Determine the (x, y) coordinate at the center of the cell enclosing the given text.  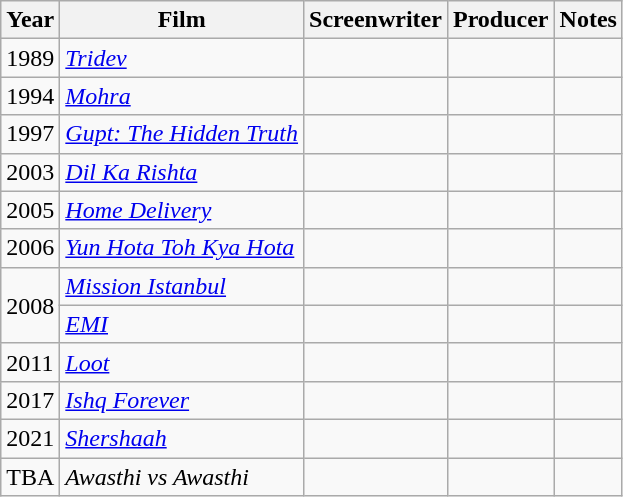
2006 (30, 248)
2008 (30, 305)
Producer (500, 20)
2011 (30, 362)
Yun Hota Toh Kya Hota (182, 248)
Shershaah (182, 438)
Mission Istanbul (182, 286)
1997 (30, 134)
2017 (30, 400)
Loot (182, 362)
Awasthi vs Awasthi (182, 477)
TBA (30, 477)
2021 (30, 438)
Home Delivery (182, 210)
Gupt: The Hidden Truth (182, 134)
Notes (588, 20)
1989 (30, 58)
Mohra (182, 96)
Dil Ka Rishta (182, 172)
EMI (182, 324)
Tridev (182, 58)
Ishq Forever (182, 400)
2005 (30, 210)
Year (30, 20)
2003 (30, 172)
1994 (30, 96)
Screenwriter (376, 20)
Film (182, 20)
